Return the (x, y) coordinate for the center point of the cell that contains the specified text.  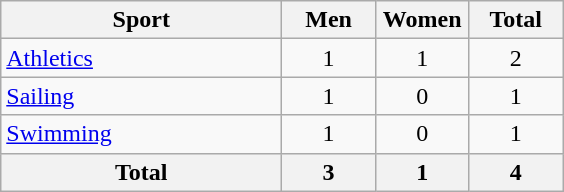
3 (329, 172)
Men (329, 20)
Sailing (142, 96)
Women (422, 20)
2 (516, 58)
Sport (142, 20)
Swimming (142, 134)
4 (516, 172)
Athletics (142, 58)
